Return the (x, y) coordinate for the center point of the cell that contains the specified text.  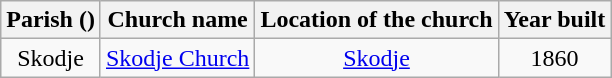
Location of the church (376, 20)
Skodje Church (177, 58)
Parish () (51, 20)
1860 (554, 58)
Year built (554, 20)
Church name (177, 20)
